Extract the (X, Y) coordinate from the center of the cell holding the provided text.  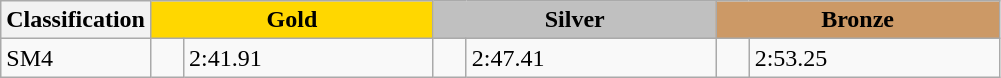
Bronze (858, 20)
2:53.25 (874, 58)
Silver (574, 20)
Classification (76, 20)
2:41.91 (308, 58)
2:47.41 (591, 58)
Gold (292, 20)
SM4 (76, 58)
